From the cell containing the given text, extract its center point as [x, y] coordinate. 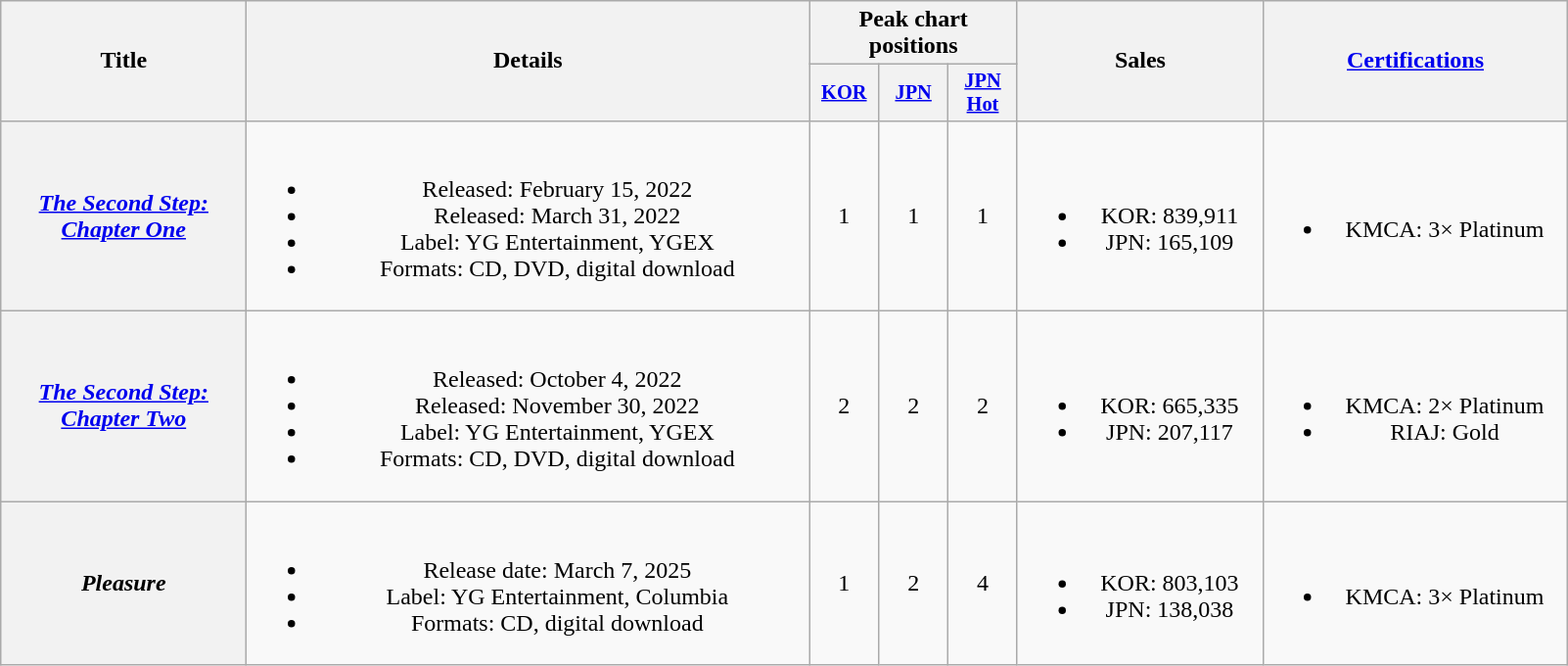
The Second Step: Chapter Two [123, 406]
KMCA: 2× PlatinumRIAJ: Gold [1415, 406]
Title [123, 61]
Sales [1139, 61]
Released: October 4, 2022Released: November 30, 2022 Label: YG Entertainment, YGEXFormats: CD, DVD, digital download [529, 406]
Details [529, 61]
JPN [914, 93]
The Second Step: Chapter One [123, 215]
Peak chart positions [914, 33]
Certifications [1415, 61]
KOR: 839,911JPN: 165,109 [1139, 215]
Release date: March 7, 2025Label: YG Entertainment, ColumbiaFormats: CD, digital download [529, 584]
4 [983, 584]
KOR: 665,335JPN: 207,117 [1139, 406]
JPNHot [983, 93]
KOR: 803,103JPN: 138,038 [1139, 584]
Pleasure [123, 584]
KOR [844, 93]
Released: February 15, 2022Released: March 31, 2022 Label: YG Entertainment, YGEXFormats: CD, DVD, digital download [529, 215]
